From the cell containing the given text, extract its center point as [x, y] coordinate. 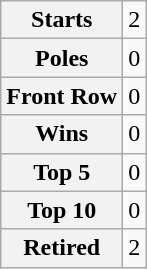
Starts [62, 20]
Top 10 [62, 210]
Retired [62, 248]
Poles [62, 58]
Top 5 [62, 172]
Front Row [62, 96]
Wins [62, 134]
